Return the (X, Y) coordinate for the center point of the cell that contains the specified text.  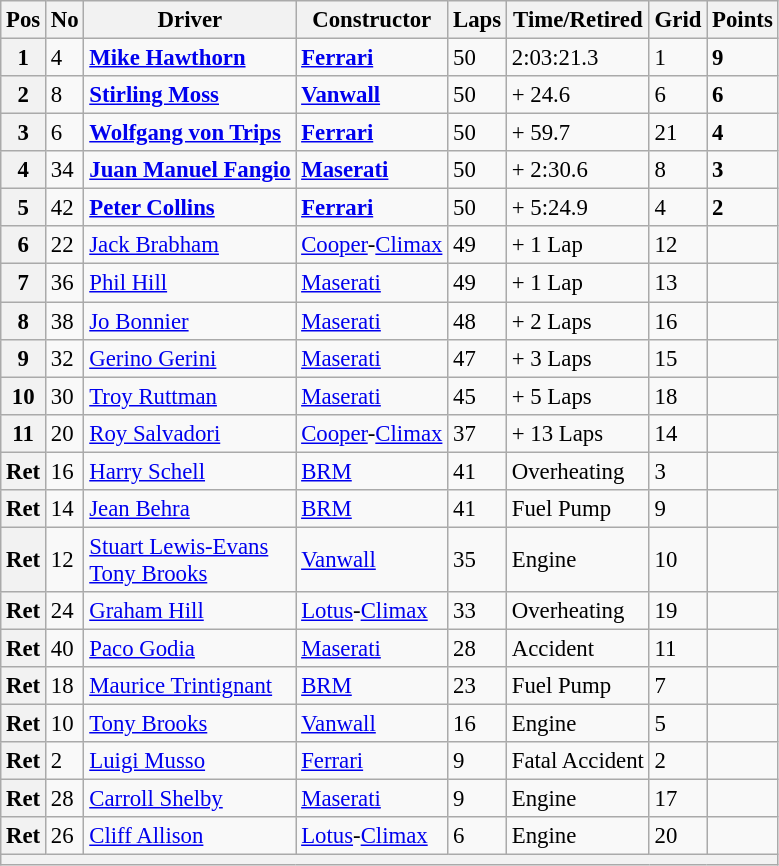
+ 3 Laps (578, 358)
24 (65, 611)
47 (478, 358)
Fatal Accident (578, 761)
37 (478, 433)
+ 2 Laps (578, 321)
Tony Brooks (190, 724)
Time/Retired (578, 20)
Pos (24, 20)
45 (478, 396)
22 (65, 245)
Maurice Trintignant (190, 686)
+ 2:30.6 (578, 170)
Paco Godia (190, 648)
Accident (578, 648)
2:03:21.3 (578, 58)
Cliff Allison (190, 836)
Carroll Shelby (190, 799)
Jo Bonnier (190, 321)
Driver (190, 20)
33 (478, 611)
36 (65, 283)
32 (65, 358)
21 (678, 133)
+ 59.7 (578, 133)
No (65, 20)
15 (678, 358)
+ 13 Laps (578, 433)
30 (65, 396)
Luigi Musso (190, 761)
Jack Brabham (190, 245)
Juan Manuel Fangio (190, 170)
Stuart Lewis-Evans Tony Brooks (190, 560)
38 (65, 321)
Jean Behra (190, 509)
Roy Salvadori (190, 433)
Wolfgang von Trips (190, 133)
Constructor (372, 20)
Troy Ruttman (190, 396)
Points (742, 20)
40 (65, 648)
+ 24.6 (578, 95)
23 (478, 686)
42 (65, 208)
17 (678, 799)
Gerino Gerini (190, 358)
26 (65, 836)
+ 5 Laps (578, 396)
Graham Hill (190, 611)
48 (478, 321)
Peter Collins (190, 208)
35 (478, 560)
Phil Hill (190, 283)
Laps (478, 20)
19 (678, 611)
Grid (678, 20)
Harry Schell (190, 471)
Stirling Moss (190, 95)
34 (65, 170)
13 (678, 283)
Mike Hawthorn (190, 58)
+ 5:24.9 (578, 208)
